Extract the [x, y] coordinate from the center of the cell holding the provided text.  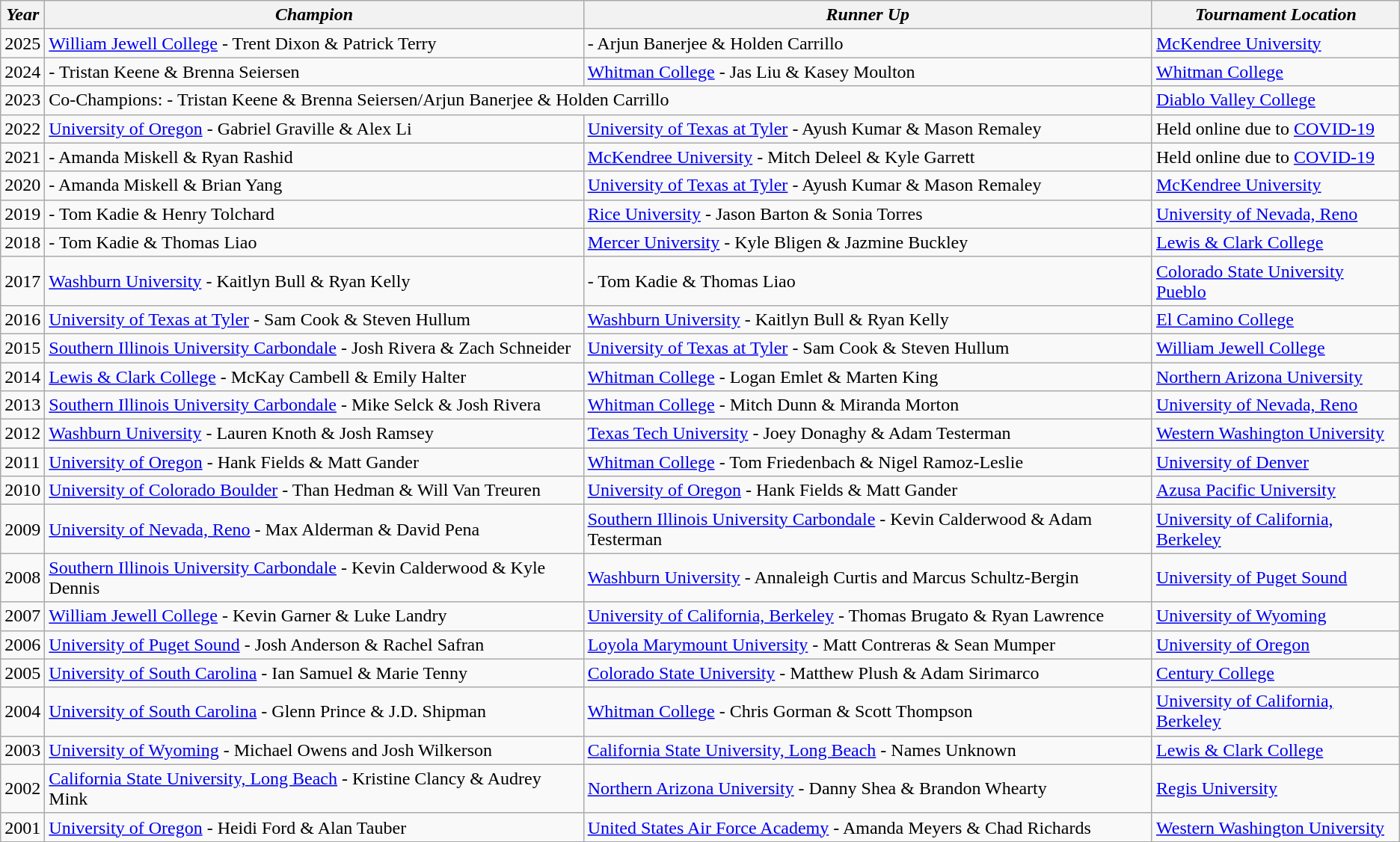
Azusa Pacific University [1276, 491]
University of Denver [1276, 462]
William Jewell College [1276, 348]
University of Oregon [1276, 645]
Champion [314, 15]
Rice University - Jason Barton & Sonia Torres [868, 214]
2019 [22, 214]
2017 [22, 281]
Lewis & Clark College - McKay Cambell & Emily Halter [314, 376]
University of Puget Sound [1276, 577]
2012 [22, 434]
Diablo Valley College [1276, 100]
Washburn University - Lauren Knoth & Josh Ramsey [314, 434]
El Camino College [1276, 319]
2007 [22, 616]
2024 [22, 72]
California State University, Long Beach - Kristine Clancy & Audrey Mink [314, 788]
Tournament Location [1276, 15]
Washburn University - Annaleigh Curtis and Marcus Schultz-Bergin [868, 577]
Year [22, 15]
2016 [22, 319]
2002 [22, 788]
Southern Illinois University Carbondale - Mike Selck & Josh Rivera [314, 405]
William Jewell College - Kevin Garner & Luke Landry [314, 616]
United States Air Force Academy - Amanda Meyers & Chad Richards [868, 827]
2023 [22, 100]
University of Nevada, Reno - Max Alderman & David Pena [314, 529]
William Jewell College - Trent Dixon & Patrick Terry [314, 43]
Texas Tech University - Joey Donaghy & Adam Testerman [868, 434]
2005 [22, 673]
Northern Arizona University - Danny Shea & Brandon Whearty [868, 788]
Whitman College - Logan Emlet & Marten King [868, 376]
University of California, Berkeley - Thomas Brugato & Ryan Lawrence [868, 616]
- Amanda Miskell & Brian Yang [314, 185]
Colorado State University - Matthew Plush & Adam Sirimarco [868, 673]
2013 [22, 405]
Southern Illinois University Carbondale - Kevin Calderwood & Kyle Dennis [314, 577]
Century College [1276, 673]
- Tom Kadie & Henry Tolchard [314, 214]
2003 [22, 750]
Whitman College - Chris Gorman & Scott Thompson [868, 712]
- Tristan Keene & Brenna Seiersen [314, 72]
2022 [22, 129]
Whitman College - Tom Friedenbach & Nigel Ramoz-Leslie [868, 462]
Northern Arizona University [1276, 376]
University of Colorado Boulder - Than Hedman & Will Van Treuren [314, 491]
2025 [22, 43]
- Amanda Miskell & Ryan Rashid [314, 157]
California State University, Long Beach - Names Unknown [868, 750]
2006 [22, 645]
2015 [22, 348]
2008 [22, 577]
2011 [22, 462]
Whitman College - Mitch Dunn & Miranda Morton [868, 405]
2010 [22, 491]
University of Oregon - Gabriel Graville & Alex Li [314, 129]
Southern Illinois University Carbondale - Josh Rivera & Zach Schneider [314, 348]
2020 [22, 185]
University of Oregon - Heidi Ford & Alan Tauber [314, 827]
Southern Illinois University Carbondale - Kevin Calderwood & Adam Testerman [868, 529]
University of South Carolina - Ian Samuel & Marie Tenny [314, 673]
Runner Up [868, 15]
University of South Carolina - Glenn Prince & J.D. Shipman [314, 712]
2021 [22, 157]
University of Wyoming - Michael Owens and Josh Wilkerson [314, 750]
2018 [22, 242]
University of Puget Sound - Josh Anderson & Rachel Safran [314, 645]
2014 [22, 376]
Loyola Marymount University - Matt Contreras & Sean Mumper [868, 645]
Whitman College [1276, 72]
Mercer University - Kyle Bligen & Jazmine Buckley [868, 242]
McKendree University - Mitch Deleel & Kyle Garrett [868, 157]
University of Wyoming [1276, 616]
Co-Champions: - Tristan Keene & Brenna Seiersen/Arjun Banerjee & Holden Carrillo [598, 100]
2001 [22, 827]
2004 [22, 712]
2009 [22, 529]
Regis University [1276, 788]
- Arjun Banerjee & Holden Carrillo [868, 43]
Whitman College - Jas Liu & Kasey Moulton [868, 72]
Colorado State University Pueblo [1276, 281]
